Determine the [x, y] coordinate at the center of the cell enclosing the given text.  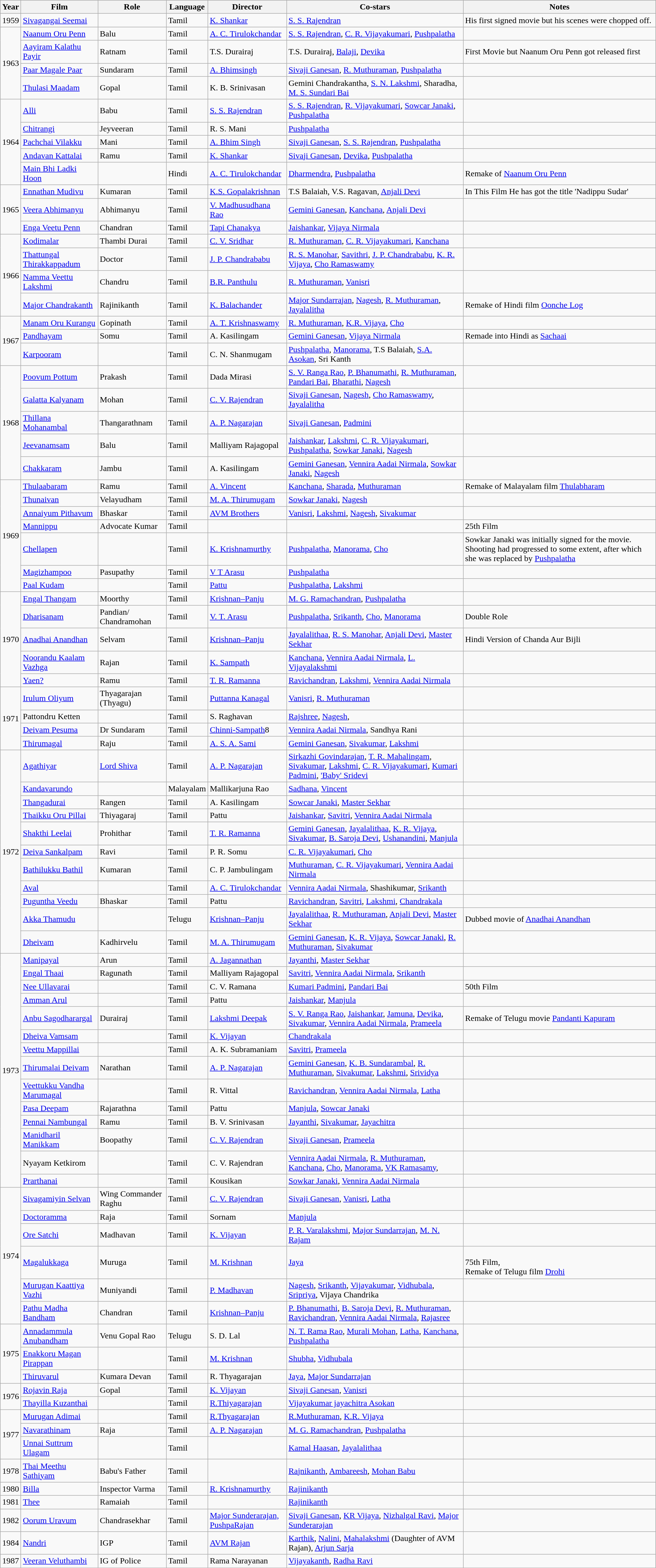
Vennira Aadai Nirmala, Shashikumar, Srikanth [375, 888]
K.S. Gopalakrishnan [247, 191]
Kamal Haasan, Jayalalithaa [375, 1448]
C. V. Ramana [247, 987]
Lord Shiva [132, 766]
Selvam [132, 639]
Anadhai Anandhan [60, 639]
K. Sampath [247, 662]
Rojavin Raja [60, 1390]
Prohithar [132, 833]
Jayalalithaa, R. Muthuraman, Anjali Devi, Master Sekhar [375, 919]
In This Film He has got the title 'Nadippu Sudar' [560, 191]
Thiyagaraj [132, 816]
Chitrangi [60, 129]
T.S. Durairaj [247, 52]
IG of Police [132, 1561]
Sivaji Ganesan, Vanisri [375, 1390]
Thirumagal [60, 743]
Oorum Uravum [60, 1520]
Alli [60, 111]
Naanum Oru Penn [60, 34]
T.S Balaiah, V.S. Ragavan, Anjali Devi [375, 191]
Pushpalatha, Srikanth, Cho, Manorama [375, 617]
Navarathinam [60, 1430]
Agathiyar [60, 766]
Gemini Ganesan, Vijaya Nirmala [375, 336]
Veera Abhimanyu [60, 210]
Kodimalar [60, 241]
Rajarathna [132, 1109]
Double Role [560, 617]
A. T. Krishnaswamy [247, 323]
Nyayam Ketkirom [60, 1163]
Shubha, Vidhubala [375, 1358]
Aval [60, 888]
Deivam Pesuma [60, 730]
C. P. Jambulingam [247, 870]
Sivaji Ganesan, S. S. Rajendran, Pushpalatha [375, 142]
AVM Brothers [247, 513]
P. Madhavan [247, 1290]
Remade into Hindi as Sachaai [560, 336]
Sowkar Janaki, Vennira Aadai Nirmala [375, 1181]
Murugan Kaattiya Vazhi [60, 1290]
Gemini Ganesan, K. R. Vijaya, Sowcar Janaki, R. Muthuraman, Sivakumar [375, 942]
R.Thiyagarajan [247, 1403]
1972 [11, 852]
Gemini Ganesan, Vennira Aadai Nirmala, Sowkar Janaki, Nagesh [375, 468]
R. Krishnamurthy [247, 1489]
Ratnam [132, 52]
Dr Sundaram [132, 730]
1987 [11, 1561]
Dharisanam [60, 617]
T.S. Durairaj, Balaji, Devika [375, 52]
Moorthy [132, 599]
Puttanna Kanagal [247, 698]
Manjula [375, 1217]
Doctor [132, 259]
First Movie but Naanum Oru Penn got released first [560, 52]
1969 [11, 536]
Sivaji Ganesan, R. Muthuraman, Pushpalatha [375, 70]
Pathu Madha Bandham [60, 1313]
Jaishankar, Vijaya Nirmala [375, 228]
A. Bhim Singh [247, 142]
1959 [11, 20]
Ravichandran, Lakshmi, Vennira Aadai Nirmala [375, 680]
A. Bhimsingh [247, 70]
Sowkar Janaki, Nagesh [375, 499]
Durairaj [132, 1018]
1982 [11, 1520]
1970 [11, 639]
75th Film,Remake of Telugu film Drohi [560, 1262]
Hindi Version of Chanda Aur Bijli [560, 639]
Inspector Varma [132, 1489]
Sowkar Janaki was initially signed for the movie. Shooting had progressed to some extent, after which she was replaced by Pushpalatha [560, 549]
Gemini Ganesan, Kanchana, Anjali Devi [375, 210]
Manjula, Sowcar Janaki [375, 1109]
Mohan [132, 400]
P. Bhanumathi, B. Saroja Devi, R. Muthuraman, Ravichandran, Vennira Aadai Nirmala, Rajasree [375, 1313]
R. Muthuraman, K.R. Vijaya, Cho [375, 323]
Babu [132, 111]
Sivaji Ganesan, KR Vijaya, Nizhalgal Ravi, Major Sunderarajan [375, 1520]
His first signed movie but his scenes were chopped off. [560, 20]
S. S. Rajendran, R. Vijayakumari, Sowcar Janaki, Pushpalatha [375, 111]
Veettu Mappillai [60, 1049]
Abhimanyu [132, 210]
Jambu [132, 468]
Remake of Malayalam film Thulabharam [560, 486]
Kousikan [247, 1181]
Pasupathy [132, 572]
R. Muthuraman, Vanisri [375, 282]
Gemini Ganesan, Jayalalithaa, K. R. Vijaya, Sivakumar, B. Saroja Devi, Ushanandini, Manjula [375, 833]
Bathilukku Bathil [60, 870]
1974 [11, 1256]
Nee Ullavarai [60, 987]
Thirumalai Deivam [60, 1068]
Mallikarjuna Rao [247, 789]
Sowcar Janaki, Master Sekhar [375, 802]
Remake of Telugu movie Pandanti Kapuram [560, 1018]
Pennai Nambungal [60, 1122]
Engal Thangam [60, 599]
Major Chandrakanth [60, 305]
Sivaji Ganesan, Vanisri, Latha [375, 1199]
Thiruvarul [60, 1376]
Vennira Aadai Nirmala, R. Muthuraman, Kanchana, Cho, Manorama, VK Ramasamy, [375, 1163]
Paal Kudam [60, 585]
Sornam [247, 1217]
Enga Veetu Penn [60, 228]
R. S. Manohar, Savithri, J. P. Chandrababu, K. R. Vijaya, Cho Ramaswamy [375, 259]
Sundaram [132, 70]
Thunaivan [60, 499]
Puguntha Veedu [60, 901]
V. Madhusudhana Rao [247, 210]
Dubbed movie of Anadhai Anandhan [560, 919]
Jeyveeran [132, 129]
Poovum Pottum [60, 377]
1980 [11, 1489]
R. Vittal [247, 1091]
Somu [132, 336]
AVM Rajan [247, 1543]
Wing Commander Raghu [132, 1199]
Major Sunderarajan, PushpaRajan [247, 1520]
Jaya [375, 1262]
Deiva Sankalpam [60, 852]
Tapi Chanakya [247, 228]
B.R. Panthulu [247, 282]
Main Bhi Ladki Hoon [60, 173]
Billa [60, 1489]
Jaishankar, Lakshmi, C. R. Vijayakumari, Pushpalatha, Sowkar Janaki, Nagesh [375, 445]
1984 [11, 1543]
Vijayakanth, Radha Ravi [375, 1561]
Pushpalatha, Lakshmi [375, 585]
1978 [11, 1471]
A. K. Subramaniam [247, 1049]
Sivaji Ganesan, Padmini [375, 423]
Rama Narayanan [247, 1561]
Manam Oru Kurangu [60, 323]
K. Krishnamurthy [247, 549]
1966 [11, 275]
Dada Mirasi [247, 377]
Muthuraman, C. R. Vijayakumari, Vennira Aadai Nirmala [375, 870]
Galatta Kalyanam [60, 400]
Jeevanamsam [60, 445]
Irulum Oliyum [60, 698]
Kumari Padmini, Pandari Bai [375, 987]
Remake of Hindi film Oonche Log [560, 305]
A. Jagannathan [247, 960]
Dheivam [60, 942]
Paar Magale Paar [60, 70]
Nandri [60, 1543]
C. R. Vijayakumari, Cho [375, 852]
Thattungal Thirakkappadum [60, 259]
Ennathan Mudivu [60, 191]
Rajan [132, 662]
R. Muthuraman, C. R. Vijayakumari, Kanchana [375, 241]
Major Sundarrajan, Nagesh, R. Muthuraman, Jayalalitha [375, 305]
Jaishankar, Manjula [375, 1000]
Muruga [132, 1262]
Kumara Devan [132, 1376]
S. S. Rajendran, C. R. Vijayakumari, Pushpalatha [375, 34]
1965 [11, 210]
Pushpalatha, Manorama, Cho [375, 549]
S. V. Ranga Rao, P. Bhanumathi, R. Muthuraman, Pandari Bai, Bharathi, Nagesh [375, 377]
Jayanthi, Sivakumar, Jayachitra [375, 1122]
Aayiram Kalathu Payir [60, 52]
Remake of Naanum Oru Penn [560, 173]
Madhavan [132, 1235]
Language [187, 7]
Ravichandran, Savitri, Lakshmi, Chandrakala [375, 901]
Vanisri, Lakshmi, Nagesh, Sivakumar [375, 513]
Murugan Adimai [60, 1417]
Arun [132, 960]
Sivaji Ganesan, Prameela [375, 1140]
Sivagangai Seemai [60, 20]
R. S. Mani [247, 129]
Dheiva Vamsam [60, 1036]
Sivaji Ganesan, Nagesh, Cho Ramaswamy, Jayalalitha [375, 400]
P. R. Varalakshmi, Major Sundarrajan, M. N. Rajam [375, 1235]
1968 [11, 423]
Thambi Durai [132, 241]
Chandrasekhar [132, 1520]
25th Film [560, 526]
Doctoramma [60, 1217]
Pushpalatha, Manorama, T.S Balaiah, S.A. Asokan, Sri Kanth [375, 354]
V. T. Arasu [247, 617]
Chandrakala [375, 1036]
Narathan [132, 1068]
Pachchai Vilakku [60, 142]
IGP [132, 1543]
Malayalam [187, 789]
B. V. Srinivasan [247, 1122]
Velayudham [132, 499]
Notes [560, 7]
Year [11, 7]
1977 [11, 1435]
Pasa Deepam [60, 1109]
Director [247, 7]
Mannippu [60, 526]
R. Thyagarajan [247, 1376]
Magalukkaga [60, 1262]
Prakash [132, 377]
Gopinath [132, 323]
Vennira Aadai Nirmala, Sandhya Rani [375, 730]
V T Arasu [247, 572]
Jayalalithaa, R. S. Manohar, Anjali Devi, Master Sekhar [375, 639]
C. N. Shanmugam [247, 354]
Prarthanai [60, 1181]
Dharmendra, Pushpalatha [375, 173]
Sivagamiyin Selvan [60, 1199]
Akka Thamudu [60, 919]
Ravichandran, Vennira Aadai Nirmala, Latha [375, 1091]
A. S. A. Sami [247, 743]
Jayanthi, Master Sekhar [375, 960]
Ore Satchi [60, 1235]
Shakthi Leelai [60, 833]
Kanchana, Vennira Aadai Nirmala, L. Vijayalakshmi [375, 662]
Amman Arul [60, 1000]
Jaya, Major Sundarrajan [375, 1376]
Manidharil Manikkam [60, 1140]
Mani [132, 142]
S. D. Lal [247, 1335]
Thaikku Oru Pillai [60, 816]
Noorandu Kaalam Vazhga [60, 662]
Thee [60, 1502]
Karthik, Nalini, Mahalakshmi (Daughter of AVM Rajan), Arjun Sarja [375, 1543]
Enakkoru Magan Pirappan [60, 1358]
Co-stars [375, 7]
Manipayal [60, 960]
R.Thyagarajan [247, 1417]
Lakshmi Deepak [247, 1018]
A. Vincent [247, 486]
Gemini Ganesan, K. B. Sundarambal, R. Muthuraman, Sivakumar, Lakshmi, Srividya [375, 1068]
Advocate Kumar [132, 526]
J. P. Chandrababu [247, 259]
Karpooram [60, 354]
K. Balachander [247, 305]
1976 [11, 1396]
Savitri, Vennira Aadai Nirmala, Srikanth [375, 973]
Anbu Sagodharargal [60, 1018]
Thangadurai [60, 802]
Rajshree, Nagesh, [375, 716]
Kandavarundo [60, 789]
Gemini Chandrakantha, S. N. Lakshmi, Sharadha, M. S. Sundari Bai [375, 88]
1963 [11, 63]
Nagesh, Srikanth, Vijayakumar, Vidhubala, Sripriya, Vijaya Chandrika [375, 1290]
Chakkaram [60, 468]
Veeran Veluthambi [60, 1561]
Thulasi Maadam [60, 88]
Role [132, 7]
Thayilla Kuzanthai [60, 1403]
Pandian/ Chandramohan [132, 617]
1967 [11, 341]
Sirkazhi Govindarajan, T. R. Mahalingam, Sivakumar, Lakshmi, C. R. Vijayakumari, Kumari Padmini, 'Baby' Sridevi [375, 766]
K. B. Srinivasan [247, 88]
Namma Veettu Lakshmi [60, 282]
Annaiyum Pithavum [60, 513]
N. T. Rama Rao, Murali Mohan, Latha, Kanchana, Pushpalatha [375, 1335]
Rangen [132, 802]
Ravi [132, 852]
1981 [11, 1502]
1975 [11, 1354]
Pandhayam [60, 336]
Chandru [132, 282]
Gemini Ganesan, Sivakumar, Lakshmi [375, 743]
Rajnikanth, Ambareesh, Mohan Babu [375, 1471]
1964 [11, 142]
Thillana Mohanambal [60, 423]
Kanchana, Sharada, Muthuraman [375, 486]
1971 [11, 718]
Annadammula Anubandham [60, 1335]
Venu Gopal Rao [132, 1335]
Film [60, 7]
C. V. Sridhar [247, 241]
Chellapen [60, 549]
Yaen? [60, 680]
Muniyandi [132, 1290]
Ramaiah [132, 1502]
Kadhirvelu [132, 942]
Babu's Father [132, 1471]
Raju [132, 743]
Thai Meethu Sathiyam [60, 1471]
Sadhana, Vincent [375, 789]
Boopathy [132, 1140]
Savitri, Prameela [375, 1049]
50th Film [560, 987]
Pattondru Ketten [60, 716]
Chinni-Sampath8 [247, 730]
R.Muthuraman, K.R. Vijaya [375, 1417]
Veettukku Vandha Marumagal [60, 1091]
Andavan Kattalai [60, 155]
Thulaabaram [60, 486]
Vijayakumar jayachitra Asokan [375, 1403]
S. Raghavan [247, 716]
Jaishankar, Savitri, Vennira Aadai Nirmala [375, 816]
Hindi [187, 173]
P. R. Somu [247, 852]
1973 [11, 1070]
Sivaji Ganesan, Devika, Pushpalatha [375, 155]
Magizhampoo [60, 572]
Engal Thaai [60, 973]
Vanisri, R. Muthuraman [375, 698]
S. V. Ranga Rao, Jaishankar, Jamuna, Devika, Sivakumar, Vennira Aadai Nirmala, Prameela [375, 1018]
Thyagarajan (Thyagu) [132, 698]
Thangarathnam [132, 423]
Ragunath [132, 973]
Unnai Suttrum Ulagam [60, 1448]
